Return (x, y) of the center of cell containing provided text 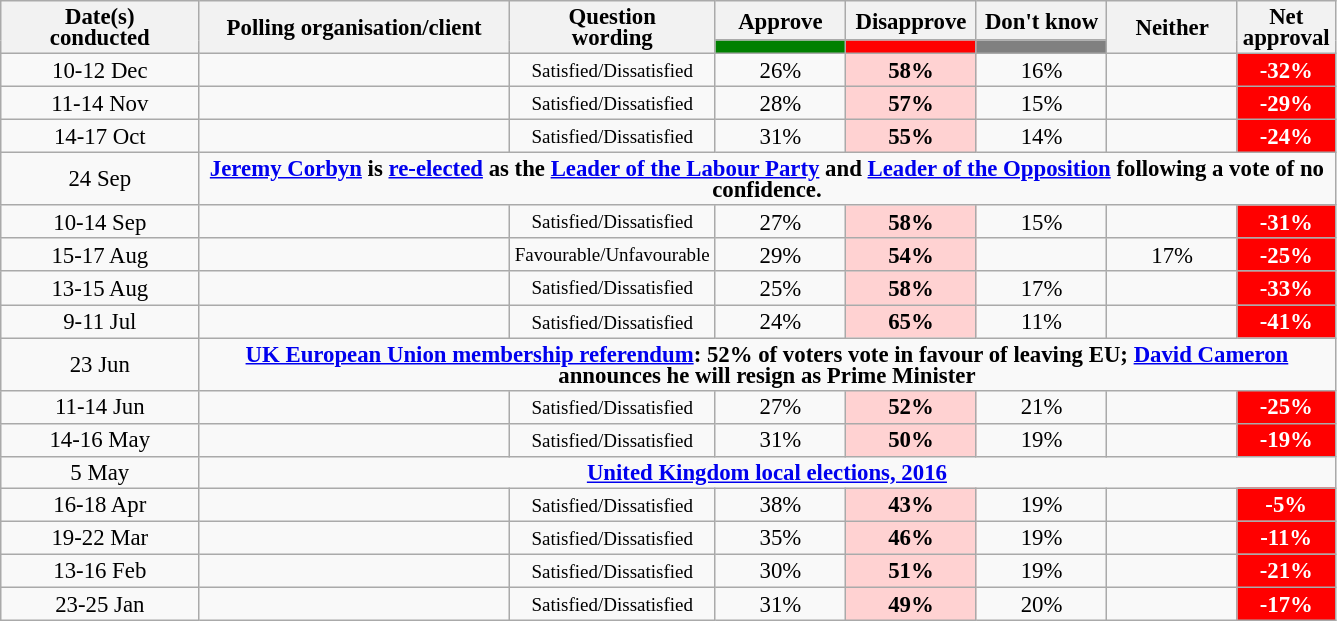
14-16 May (100, 440)
54% (912, 254)
-32% (1286, 70)
United Kingdom local elections, 2016 (767, 473)
16% (1042, 70)
51% (912, 570)
Disapprove (912, 20)
28% (780, 104)
-31% (1286, 222)
9-11 Jul (100, 322)
30% (780, 570)
UK European Union membership referendum: 52% of voters vote in favour of leaving EU; David Cameron announces he will resign as Prime Minister (767, 364)
11% (1042, 322)
57% (912, 104)
35% (780, 538)
19-22 Mar (100, 538)
52% (912, 406)
15-17 Aug (100, 254)
-5% (1286, 504)
14-17 Oct (100, 136)
13-16 Feb (100, 570)
25% (780, 288)
10-12 Dec (100, 70)
-41% (1286, 322)
13-15 Aug (100, 288)
Net approval (1286, 28)
Favourable/Unfavourable (612, 254)
Questionwording (612, 28)
23-25 Jan (100, 604)
24% (780, 322)
20% (1042, 604)
5 May (100, 473)
11-14 Nov (100, 104)
Date(s)conducted (100, 28)
55% (912, 136)
38% (780, 504)
Neither (1172, 28)
-17% (1286, 604)
Jeremy Corbyn is re-elected as the Leader of the Labour Party and Leader of the Opposition following a vote of no confidence. (767, 180)
-33% (1286, 288)
-11% (1286, 538)
-21% (1286, 570)
26% (780, 70)
16-18 Apr (100, 504)
-19% (1286, 440)
49% (912, 604)
23 Jun (100, 364)
Approve (780, 20)
14% (1042, 136)
43% (912, 504)
29% (780, 254)
-24% (1286, 136)
Don't know (1042, 20)
10-14 Sep (100, 222)
21% (1042, 406)
65% (912, 322)
46% (912, 538)
50% (912, 440)
Polling organisation/client (354, 28)
24 Sep (100, 180)
-29% (1286, 104)
11-14 Jun (100, 406)
